From the cell containing the given text, extract its center point as (x, y) coordinate. 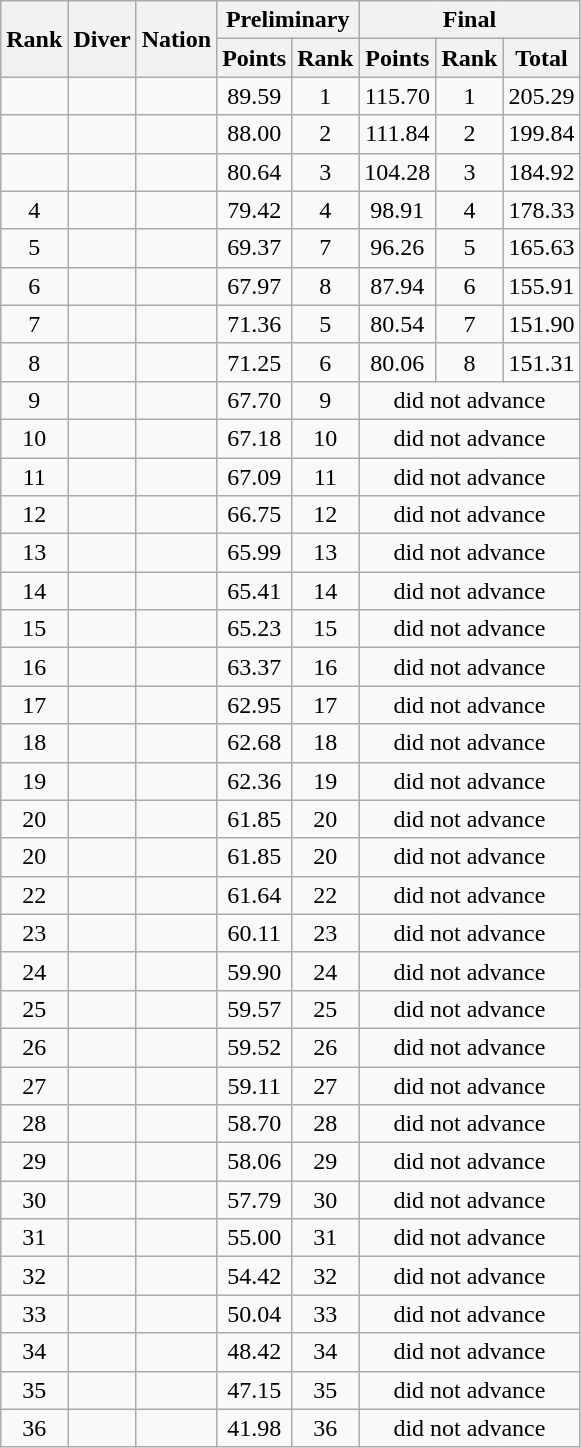
62.36 (254, 781)
57.79 (254, 1200)
66.75 (254, 515)
111.84 (398, 134)
80.54 (398, 324)
54.42 (254, 1276)
55.00 (254, 1238)
Final (470, 20)
67.18 (254, 438)
115.70 (398, 96)
155.91 (542, 286)
67.97 (254, 286)
205.29 (542, 96)
Preliminary (288, 20)
178.33 (542, 210)
62.68 (254, 743)
151.31 (542, 362)
59.11 (254, 1085)
50.04 (254, 1314)
98.91 (398, 210)
Total (542, 58)
80.64 (254, 172)
60.11 (254, 933)
79.42 (254, 210)
69.37 (254, 248)
88.00 (254, 134)
151.90 (542, 324)
65.23 (254, 629)
184.92 (542, 172)
58.70 (254, 1124)
65.41 (254, 591)
62.95 (254, 705)
67.09 (254, 477)
48.42 (254, 1352)
89.59 (254, 96)
61.64 (254, 895)
96.26 (398, 248)
199.84 (542, 134)
58.06 (254, 1162)
47.15 (254, 1390)
41.98 (254, 1428)
71.25 (254, 362)
67.70 (254, 400)
59.57 (254, 1009)
165.63 (542, 248)
87.94 (398, 286)
104.28 (398, 172)
Nation (176, 39)
Diver (102, 39)
59.52 (254, 1047)
65.99 (254, 553)
80.06 (398, 362)
59.90 (254, 971)
63.37 (254, 667)
71.36 (254, 324)
